Detect which cell encompasses the target text, then output its [X, Y] center coordinate. 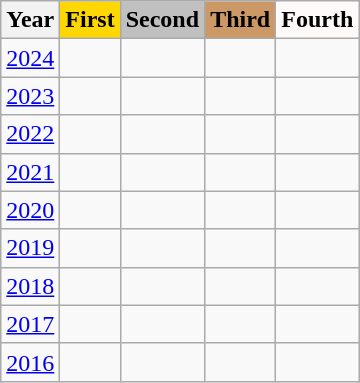
2018 [30, 286]
2016 [30, 362]
2021 [30, 172]
2017 [30, 324]
2022 [30, 134]
2024 [30, 58]
Year [30, 20]
Second [162, 20]
2020 [30, 210]
First [90, 20]
Fourth [318, 20]
2019 [30, 248]
Third [240, 20]
2023 [30, 96]
